Return the (x, y) coordinate for the center point of the cell that contains the specified text.  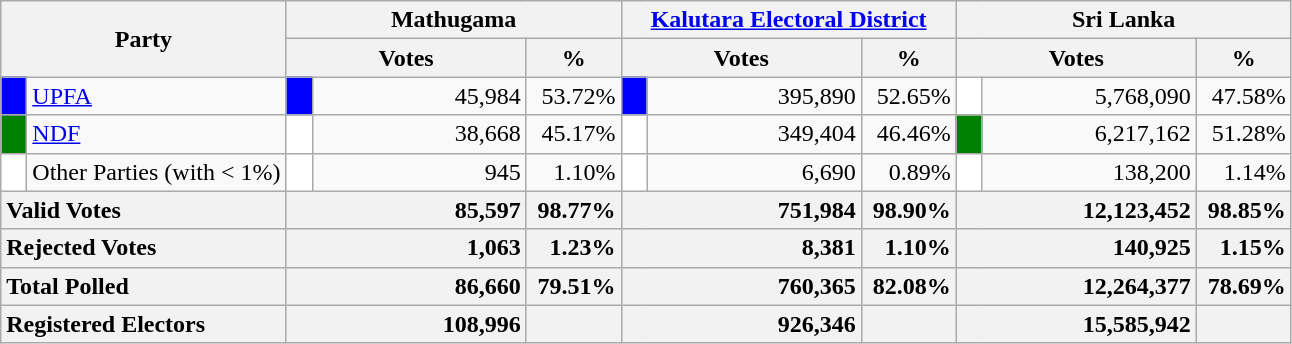
Sri Lanka (1124, 20)
79.51% (574, 286)
6,690 (754, 172)
38,668 (419, 134)
52.65% (908, 96)
Total Polled (144, 286)
1.23% (574, 248)
140,925 (1076, 248)
45,984 (419, 96)
6,217,162 (1089, 134)
85,597 (406, 210)
395,890 (754, 96)
1.15% (1244, 248)
926,346 (741, 324)
108,996 (406, 324)
Valid Votes (144, 210)
5,768,090 (1089, 96)
86,660 (406, 286)
45.17% (574, 134)
Rejected Votes (144, 248)
751,984 (741, 210)
Registered Electors (144, 324)
945 (419, 172)
0.89% (908, 172)
51.28% (1244, 134)
98.77% (574, 210)
Party (144, 39)
UPFA (156, 96)
760,365 (741, 286)
8,381 (741, 248)
12,264,377 (1076, 286)
1.14% (1244, 172)
349,404 (754, 134)
98.90% (908, 210)
NDF (156, 134)
98.85% (1244, 210)
82.08% (908, 286)
Mathugama (454, 20)
138,200 (1089, 172)
15,585,942 (1076, 324)
47.58% (1244, 96)
78.69% (1244, 286)
1,063 (406, 248)
12,123,452 (1076, 210)
Kalutara Electoral District (788, 20)
Other Parties (with < 1%) (156, 172)
46.46% (908, 134)
53.72% (574, 96)
